Search for the cell housing the specified text and yield its (x, y) center coordinate. 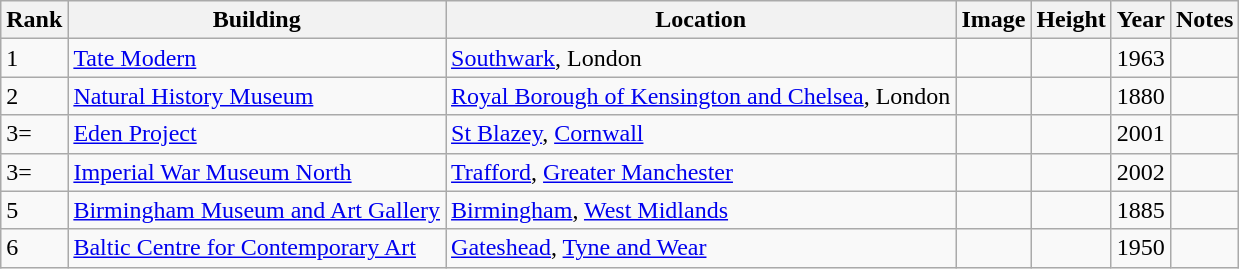
Rank (34, 20)
Gateshead, Tyne and Wear (701, 248)
Location (701, 20)
Royal Borough of Kensington and Chelsea, London (701, 96)
1 (34, 58)
Image (994, 20)
1880 (1140, 96)
6 (34, 248)
1885 (1140, 210)
Tate Modern (257, 58)
Building (257, 20)
Birmingham Museum and Art Gallery (257, 210)
Baltic Centre for Contemporary Art (257, 248)
Imperial War Museum North (257, 172)
Year (1140, 20)
5 (34, 210)
1963 (1140, 58)
Natural History Museum (257, 96)
1950 (1140, 248)
Birmingham, West Midlands (701, 210)
Notes (1204, 20)
St Blazey, Cornwall (701, 134)
2002 (1140, 172)
2 (34, 96)
Southwark, London (701, 58)
2001 (1140, 134)
Height (1071, 20)
Trafford, Greater Manchester (701, 172)
Eden Project (257, 134)
